Detect which cell encompasses the target text, then output its [x, y] center coordinate. 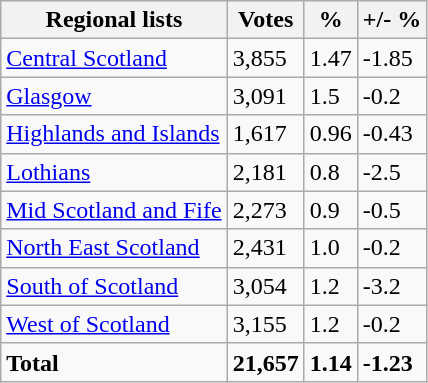
2,181 [266, 172]
-2.5 [392, 172]
Lothians [114, 172]
0.8 [330, 172]
Central Scotland [114, 58]
3,855 [266, 58]
Regional lists [114, 20]
3,054 [266, 286]
0.96 [330, 134]
% [330, 20]
North East Scotland [114, 248]
-0.5 [392, 210]
1.0 [330, 248]
3,091 [266, 96]
-0.43 [392, 134]
-3.2 [392, 286]
21,657 [266, 362]
Votes [266, 20]
0.9 [330, 210]
Highlands and Islands [114, 134]
2,431 [266, 248]
1.5 [330, 96]
+/- % [392, 20]
2,273 [266, 210]
-1.85 [392, 58]
-1.23 [392, 362]
West of Scotland [114, 324]
1,617 [266, 134]
1.14 [330, 362]
South of Scotland [114, 286]
1.47 [330, 58]
Mid Scotland and Fife [114, 210]
Total [114, 362]
3,155 [266, 324]
Glasgow [114, 96]
